Scan for the cell matching the given text and deliver its (x, y) coordinate at center. 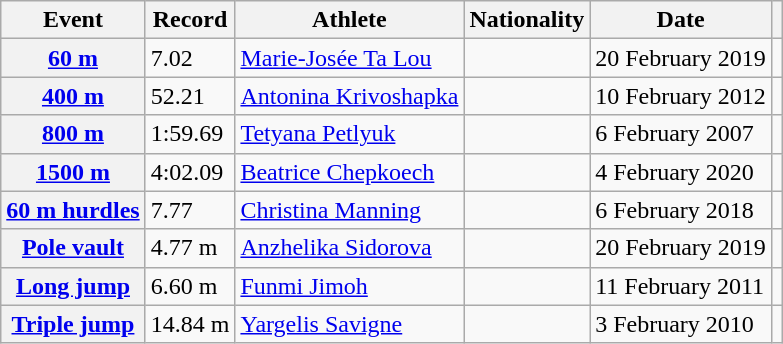
60 m (73, 58)
Christina Manning (350, 210)
400 m (73, 96)
Yargelis Savigne (350, 324)
10 February 2012 (681, 96)
4:02.09 (190, 172)
Date (681, 20)
Event (73, 20)
Funmi Jimoh (350, 286)
Pole vault (73, 248)
Long jump (73, 286)
60 m hurdles (73, 210)
7.02 (190, 58)
4 February 2020 (681, 172)
Athlete (350, 20)
14.84 m (190, 324)
6 February 2007 (681, 134)
Beatrice Chepkoech (350, 172)
4.77 m (190, 248)
6 February 2018 (681, 210)
1500 m (73, 172)
800 m (73, 134)
52.21 (190, 96)
Record (190, 20)
Tetyana Petlyuk (350, 134)
Nationality (527, 20)
1:59.69 (190, 134)
Anzhelika Sidorova (350, 248)
Antonina Krivoshapka (350, 96)
6.60 m (190, 286)
Marie-Josée Ta Lou (350, 58)
Triple jump (73, 324)
11 February 2011 (681, 286)
7.77 (190, 210)
3 February 2010 (681, 324)
